Detect which cell encompasses the target text, then output its [X, Y] center coordinate. 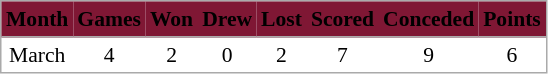
Points [512, 20]
Lost [282, 20]
Conceded [429, 20]
Won [171, 20]
7 [342, 55]
9 [429, 55]
March [38, 55]
0 [228, 55]
Scored [342, 20]
Drew [228, 20]
4 [110, 55]
Games [110, 20]
Month [38, 20]
6 [512, 55]
